Search for the cell housing the specified text and yield its [X, Y] center coordinate. 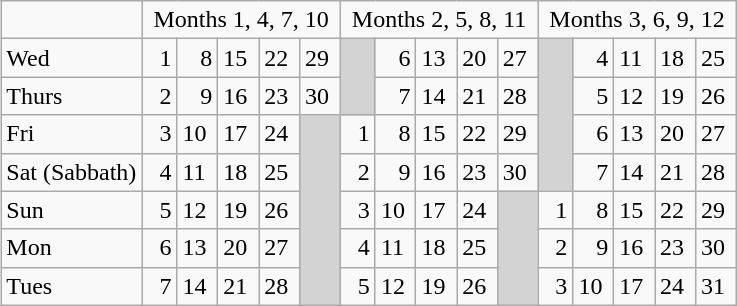
Sat (Sabbath) [72, 172]
Mon [72, 248]
Thurs [72, 96]
Months 3, 6, 9, 12 [637, 20]
Fri [72, 134]
Months 2, 5, 8, 11 [439, 20]
Months 1, 4, 7, 10 [241, 20]
Wed [72, 58]
Sun [72, 210]
Tues [72, 286]
31 [716, 286]
